Return the (x, y) coordinate for the center point of the cell that contains the specified text.  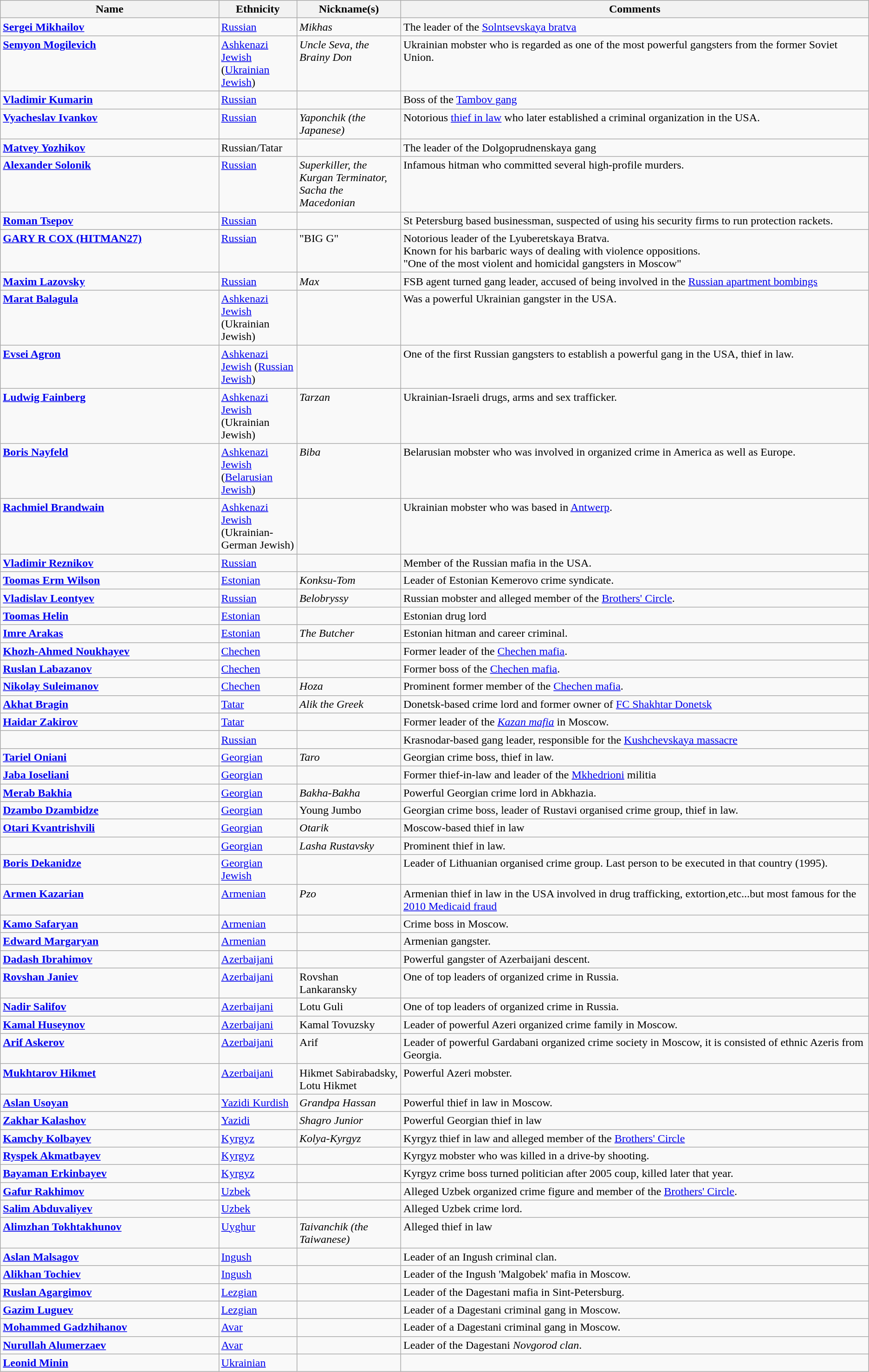
Powerful thief in law in Moscow. (635, 1103)
St Petersburg based businessman, suspected of using his security firms to run protection rackets. (635, 221)
Vladimir Reznikov (110, 563)
Ruslan Agargimov (110, 1292)
Taivanchik (the Taiwanese) (349, 1233)
Lasha Rustavsky (349, 846)
Taro (349, 757)
Hoza (349, 686)
Comments (635, 9)
Alik the Greek (349, 704)
Sergei Mikhailov (110, 27)
Otarik (349, 828)
The leader of the Solntsevskaya bratva (635, 27)
Georgian Jewish (258, 869)
Kamchy Kolbayev (110, 1138)
Matvey Yozhikov (110, 148)
Aslan Usoyan (110, 1103)
Marat Balagula (110, 318)
Boris Nayfeld (110, 471)
Rovshan Lankaransky (349, 983)
Young Jumbo (349, 810)
Member of the Russian mafia in the USA. (635, 563)
Aslan Malsagov (110, 1257)
Toomas Erm Wilson (110, 581)
Yazidi (258, 1120)
Mikhas (349, 27)
Superkiller, the Kurgan Terminator, Sacha the Macedonian (349, 184)
Infamous hitman who committed several high-profile murders. (635, 184)
Ashkenazi Jewish (Ukrainian-German Jewish) (258, 527)
Leader of powerful Azeri organized crime family in Moscow. (635, 1025)
Biba (349, 471)
Kolya-Kyrgyz (349, 1138)
Armenian thief in law in the USA involved in drug trafficking, extortion,etc...but most famous for the 2010 Medicaid fraud (635, 900)
Powerful Georgian thief in law (635, 1120)
Vladimir Kumarin (110, 100)
The Butcher (349, 634)
Grandpa Hassan (349, 1103)
Ashkenazi Jewish (Russian Jewish) (258, 366)
Donetsk-based crime lord and former owner of FC Shakhtar Donetsk (635, 704)
Vladislav Leontyev (110, 598)
Moscow-based thief in law (635, 828)
Hikmet Sabirabadsky, Lotu Hikmet (349, 1078)
Nikolay Suleimanov (110, 686)
Name (110, 9)
Notorious thief in law who later established a criminal organization in the USA. (635, 124)
Kyrgyz thief in law and alleged member of the Brothers' Circle (635, 1138)
Kamal Huseynov (110, 1025)
Former thief-in-law and leader of the Mkhedrioni militia (635, 775)
Georgian crime boss, thief in law. (635, 757)
Alleged Uzbek organized crime figure and member of the Brothers' Circle. (635, 1191)
Evsei Agron (110, 366)
Uyghur (258, 1233)
Georgian crime boss, leader of Rustavi organised crime group, thief in law. (635, 810)
Ludwig Fainberg (110, 416)
Krasnodar-based gang leader, responsible for the Kushchevskaya massacre (635, 739)
Konksu-Tom (349, 581)
Haidar Zakirov (110, 722)
Mukhtarov Hikmet (110, 1078)
Khozh-Ahmed Noukhayev (110, 651)
Dzambo Dzambidze (110, 810)
Armen Kazarian (110, 900)
Estonian hitman and career criminal. (635, 634)
Bakha-Bakha (349, 793)
Kamal Tovuzsky (349, 1025)
Vyacheslav Ivankov (110, 124)
Lotu Guli (349, 1007)
Russian/Tatar (258, 148)
Ukrainian (258, 1363)
Leader of an Ingush criminal clan. (635, 1257)
Gafur Rakhimov (110, 1191)
Ashkenazi Jewish (Belarusian Jewish) (258, 471)
Uncle Seva, the Brainy Don (349, 63)
Mohammed Gadzhihanov (110, 1327)
Tariel Oniani (110, 757)
Gazim Luguev (110, 1310)
Ryspek Akmatbayev (110, 1156)
Zakhar Kalashov (110, 1120)
Ruslan Labazanov (110, 669)
Prominent thief in law. (635, 846)
Salim Abduvaliyev (110, 1209)
Arif Askerov (110, 1049)
Edward Margaryan (110, 941)
Powerful Georgian crime lord in Abkhazia. (635, 793)
Crime boss in Moscow. (635, 924)
Armenian gangster. (635, 941)
Former boss of the Chechen mafia. (635, 669)
Jaba Ioseliani (110, 775)
One of the first Russian gangsters to establish a powerful gang in the USA, thief in law. (635, 366)
Leader of the Ingush 'Malgobek' mafia in Moscow. (635, 1274)
Estonian drug lord (635, 616)
Alexander Solonik (110, 184)
Dadash Ibrahimov (110, 959)
Leader of powerful Gardabani organized crime society in Moscow, it is consisted of ethnic Azeris from Georgia. (635, 1049)
Alimzhan Tokhtakhunov (110, 1233)
Kamo Safaryan (110, 924)
Boris Dekanidze (110, 869)
Leader of Lithuanian organised crime group. Last person to be executed in that country (1995). (635, 869)
The leader of the Dolgoprudnenskaya gang (635, 148)
Max (349, 281)
Toomas Helin (110, 616)
Rachmiel Brandwain (110, 527)
Powerful Azeri mobster. (635, 1078)
Merab Bakhia (110, 793)
Shagro Junior (349, 1120)
Otari Kvantrishvili (110, 828)
Akhat Bragin (110, 704)
Nurullah Alumerzaev (110, 1345)
Nickname(s) (349, 9)
GARY R COX (HITMAN27) (110, 251)
Kyrgyz mobster who was killed in a drive-by shooting. (635, 1156)
Leader of the Dagestani Novgorod clan. (635, 1345)
Was a powerful Ukrainian gangster in the USA. (635, 318)
Belobryssy (349, 598)
Alikhan Tochiev (110, 1274)
Alleged Uzbek crime lord. (635, 1209)
Boss of the Tambov gang (635, 100)
Tarzan (349, 416)
Ukrainian mobster who is regarded as one of the most powerful gangsters from the former Soviet Union. (635, 63)
Ukrainian-Israeli drugs, arms and sex trafficker. (635, 416)
Ukrainian mobster who was based in Antwerp. (635, 527)
Alleged thief in law (635, 1233)
Roman Tsepov (110, 221)
Kyrgyz crime boss turned politician after 2005 coup, killed later that year. (635, 1174)
Russian mobster and alleged member of the Brothers' Circle. (635, 598)
Leonid Minin (110, 1363)
Yazidi Kurdish (258, 1103)
Belarusian mobster who was involved in organized crime in America as well as Europe. (635, 471)
Nadir Salifov (110, 1007)
Semyon Mogilevich (110, 63)
Maxim Lazovsky (110, 281)
Yaponchik (the Japanese) (349, 124)
Ethnicity (258, 9)
Prominent former member of the Chechen mafia. (635, 686)
Rovshan Janiev (110, 983)
Leader of the Dagestani mafia in Sint-Petersburg. (635, 1292)
Imre Arakas (110, 634)
FSB agent turned gang leader, accused of being involved in the Russian apartment bombings (635, 281)
Powerful gangster of Azerbaijani descent. (635, 959)
Former leader of the Kazan mafia in Moscow. (635, 722)
"BIG G" (349, 251)
Pzo (349, 900)
Arif (349, 1049)
Leader of Estonian Kemerovo crime syndicate. (635, 581)
Former leader of the Chechen mafia. (635, 651)
Bayaman Erkinbayev (110, 1174)
